Provide the [X, Y] coordinate of the cell's center where the given text is located.  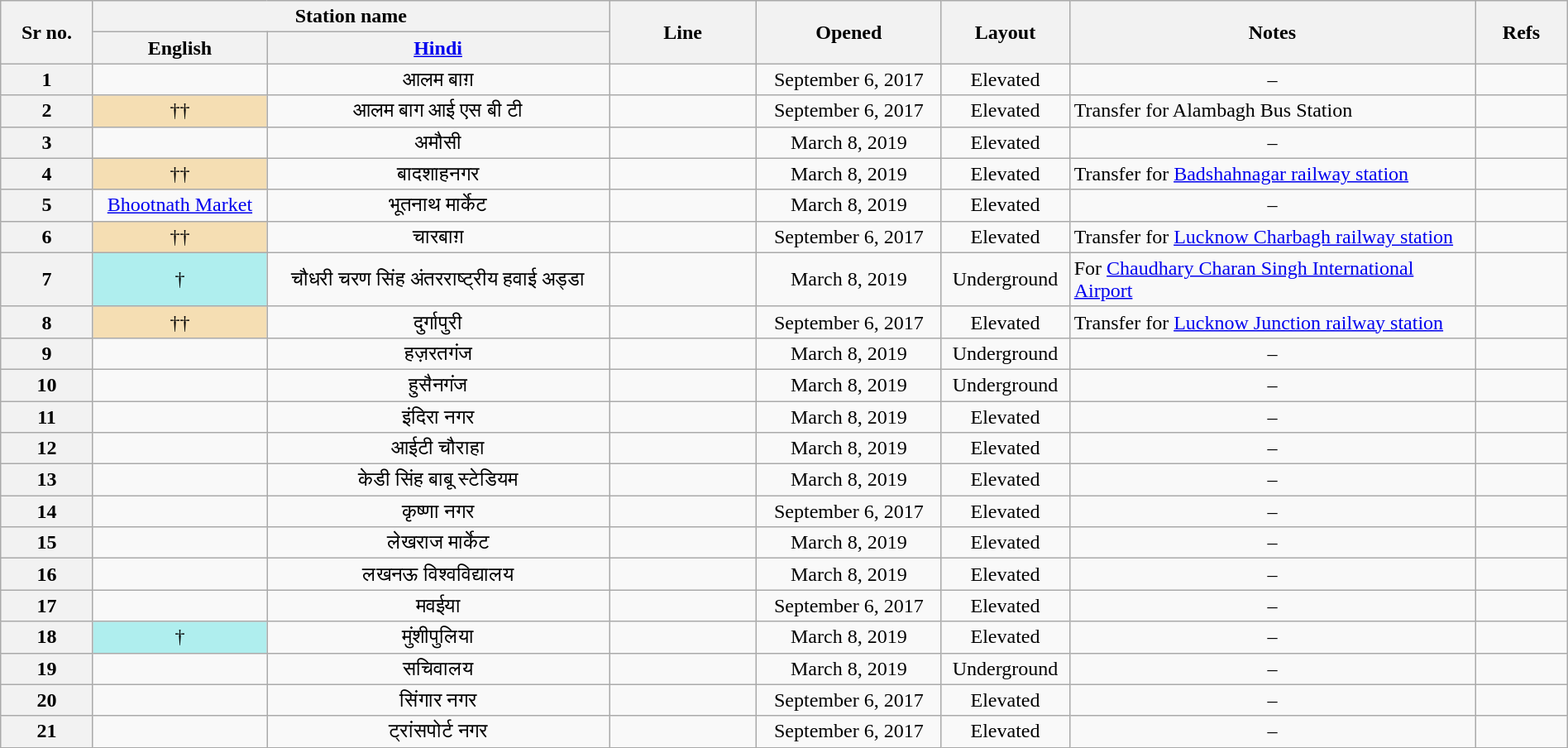
13 [46, 480]
Bhootnath Market [179, 205]
15 [46, 543]
कृष्णा नगर [438, 511]
अमौसी [438, 142]
9 [46, 353]
21 [46, 731]
Transfer for Lucknow Charbagh railway station [1272, 237]
4 [46, 174]
लेखराज मार्केट [438, 543]
सिंगार नगर [438, 700]
12 [46, 448]
17 [46, 606]
Refs [1522, 32]
आलम बाग आई एस बी टी [438, 111]
20 [46, 700]
19 [46, 669]
8 [46, 322]
ट्रांसपोर्ट नगर [438, 731]
सचिवालय [438, 669]
2 [46, 111]
आलम बाग़ [438, 79]
Transfer for Badshahnagar railway station [1272, 174]
हुसैनगंज [438, 385]
हज़रतगंज [438, 353]
10 [46, 385]
मुंशीपुलिया [438, 637]
मवईया [438, 606]
6 [46, 237]
चौधरी चरण सिंह अंतरराष्ट्रीय हवाई अड्डा [438, 280]
इंदिरा नगर [438, 416]
18 [46, 637]
Transfer for Alambagh Bus Station [1272, 111]
Station name [351, 17]
7 [46, 280]
दुर्गापुरी [438, 322]
भूतनाथ मार्केट [438, 205]
Notes [1272, 32]
आईटी चौराहा [438, 448]
11 [46, 416]
3 [46, 142]
English [179, 48]
14 [46, 511]
16 [46, 574]
केडी सिंह बाबू स्टेडियम [438, 480]
5 [46, 205]
Layout [1006, 32]
For Chaudhary Charan Singh International Airport [1272, 280]
Line [682, 32]
बादशाहनगर [438, 174]
चारबाग़ [438, 237]
Sr no. [46, 32]
1 [46, 79]
Opened [849, 32]
Transfer for Lucknow Junction railway station [1272, 322]
लखनऊ विश्वविद्यालय [438, 574]
Hindi [438, 48]
